Return [x, y] of the center of cell containing provided text 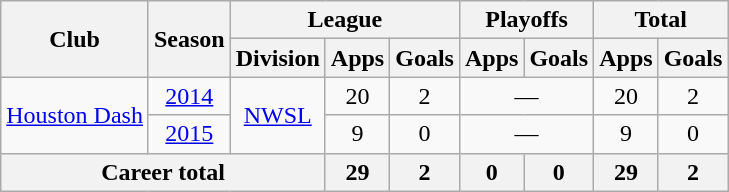
NWSL [278, 115]
League [344, 20]
Club [75, 39]
Division [278, 58]
Houston Dash [75, 115]
2014 [189, 96]
2015 [189, 134]
Total [661, 20]
Career total [164, 172]
Season [189, 39]
Playoffs [526, 20]
